Detect which cell encompasses the target text, then output its (X, Y) center coordinate. 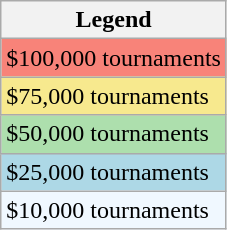
$10,000 tournaments (114, 210)
$100,000 tournaments (114, 58)
$75,000 tournaments (114, 96)
Legend (114, 20)
$25,000 tournaments (114, 172)
$50,000 tournaments (114, 134)
